Detect which cell encompasses the target text, then output its (X, Y) center coordinate. 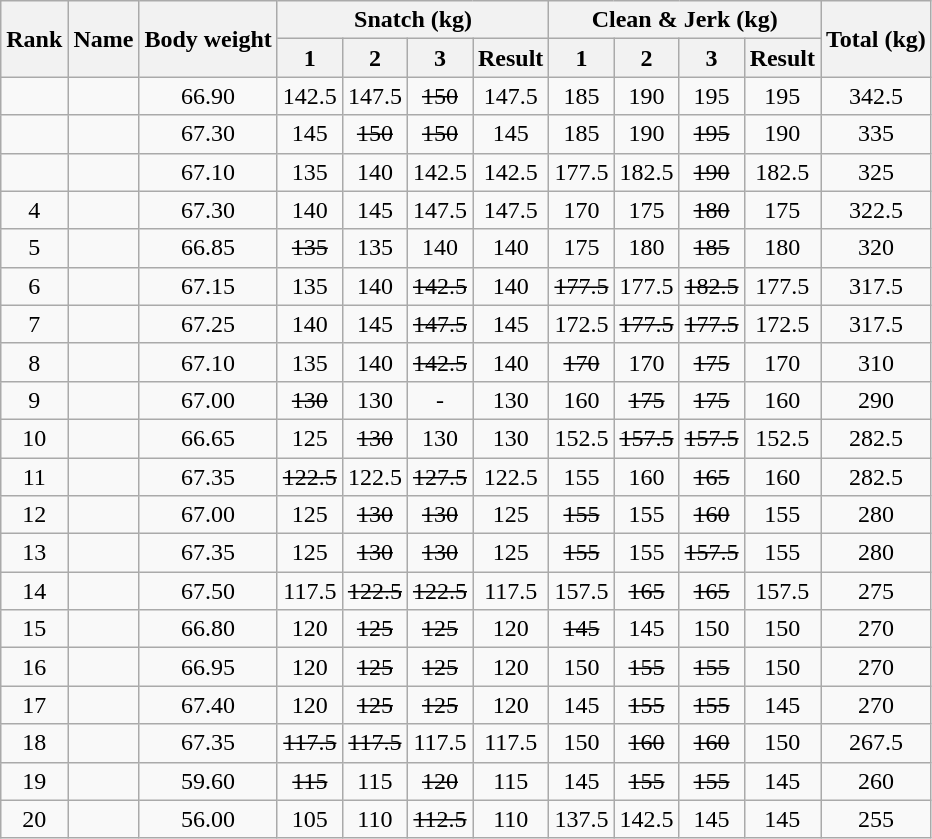
66.90 (208, 96)
67.15 (208, 286)
66.65 (208, 438)
322.5 (876, 210)
267.5 (876, 743)
Snatch (kg) (413, 20)
67.50 (208, 591)
112.5 (440, 819)
15 (34, 629)
20 (34, 819)
Clean & Jerk (kg) (685, 20)
19 (34, 781)
Name (104, 39)
320 (876, 248)
290 (876, 400)
6 (34, 286)
14 (34, 591)
Total (kg) (876, 39)
10 (34, 438)
67.40 (208, 705)
11 (34, 477)
105 (310, 819)
67.25 (208, 324)
275 (876, 591)
Rank (34, 39)
12 (34, 515)
4 (34, 210)
9 (34, 400)
5 (34, 248)
16 (34, 667)
59.60 (208, 781)
8 (34, 362)
66.95 (208, 667)
7 (34, 324)
325 (876, 172)
66.85 (208, 248)
255 (876, 819)
342.5 (876, 96)
- (440, 400)
137.5 (582, 819)
Body weight (208, 39)
310 (876, 362)
13 (34, 553)
260 (876, 781)
17 (34, 705)
56.00 (208, 819)
18 (34, 743)
66.80 (208, 629)
335 (876, 134)
127.5 (440, 477)
